For the text-containing cell, return its midpoint in [x, y] coordinate format. 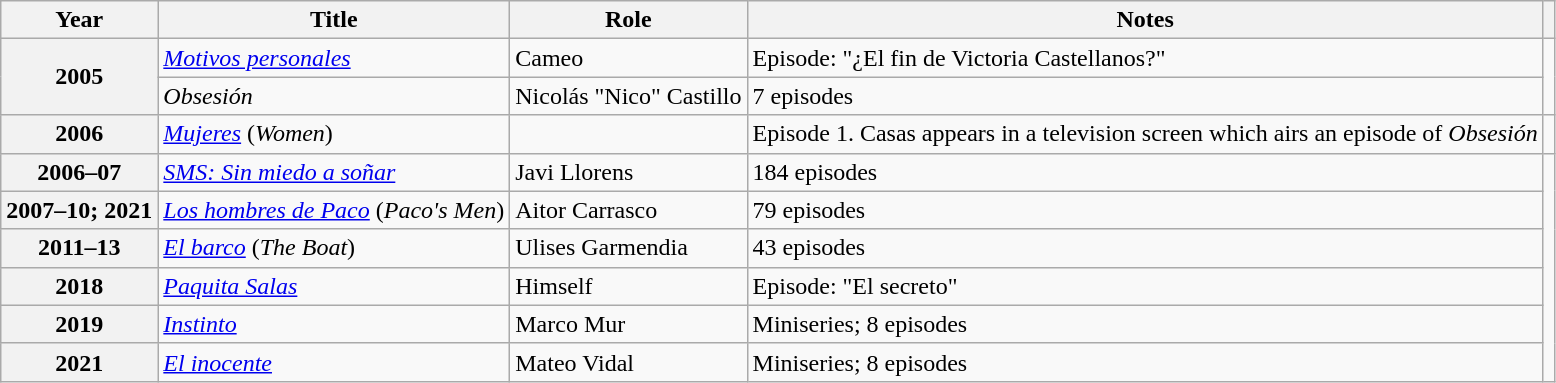
Paquita Salas [334, 286]
Notes [1145, 20]
184 episodes [1145, 172]
El barco (The Boat) [334, 248]
79 episodes [1145, 210]
2018 [80, 286]
Mujeres (Women) [334, 134]
Los hombres de Paco (Paco's Men) [334, 210]
2019 [80, 324]
Episode: "¿El fin de Victoria Castellanos?" [1145, 58]
Himself [628, 286]
Episode: "El secreto" [1145, 286]
2021 [80, 362]
Cameo [628, 58]
2006–07 [80, 172]
Title [334, 20]
2011–13 [80, 248]
43 episodes [1145, 248]
Nicolás "Nico" Castillo [628, 96]
Year [80, 20]
Mateo Vidal [628, 362]
SMS: Sin miedo a soñar [334, 172]
El inocente [334, 362]
2005 [80, 77]
Aitor Carrasco [628, 210]
2007–10; 2021 [80, 210]
2006 [80, 134]
Marco Mur [628, 324]
7 episodes [1145, 96]
Ulises Garmendia [628, 248]
Instinto [334, 324]
Episode 1. Casas appears in a television screen which airs an episode of Obsesión [1145, 134]
Obsesión [334, 96]
Javi Llorens [628, 172]
Role [628, 20]
Motivos personales [334, 58]
